Capture the cell that displays the provided text and extract its [X, Y] central coordinate. 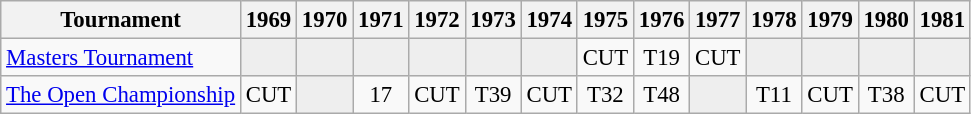
1974 [549, 20]
17 [381, 95]
T32 [605, 95]
1979 [830, 20]
1977 [718, 20]
1978 [774, 20]
The Open Championship [121, 95]
Tournament [121, 20]
T11 [774, 95]
1972 [437, 20]
1973 [493, 20]
1969 [268, 20]
T48 [661, 95]
T38 [886, 95]
1971 [381, 20]
Masters Tournament [121, 58]
1975 [605, 20]
1970 [325, 20]
T39 [493, 95]
T19 [661, 58]
1976 [661, 20]
1981 [942, 20]
1980 [886, 20]
